Capture the cell that displays the provided text and extract its [X, Y] central coordinate. 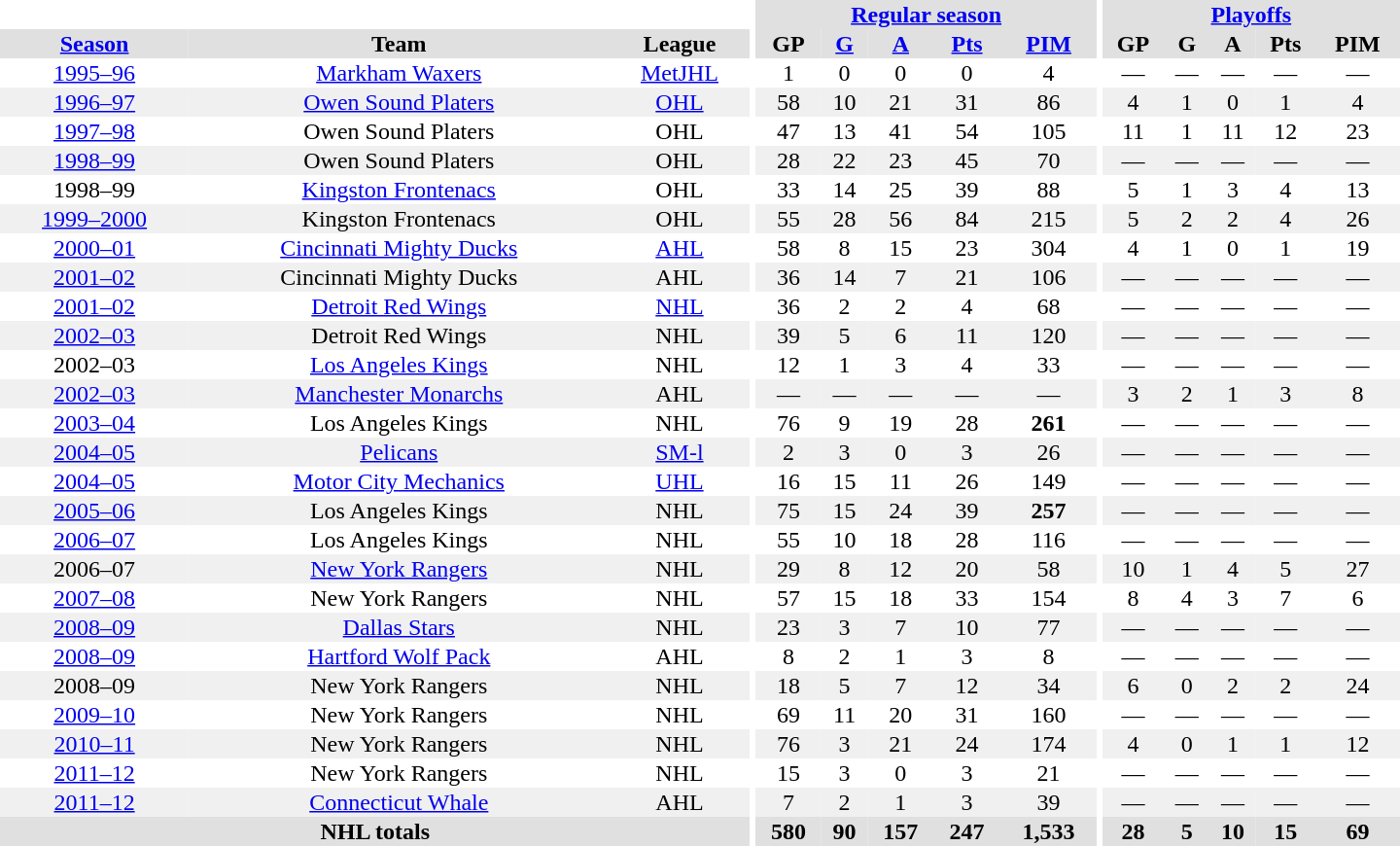
105 [1049, 131]
UHL [679, 481]
1995–96 [94, 73]
1999–2000 [94, 219]
Motor City Mechanics [399, 481]
261 [1049, 423]
2003–04 [94, 423]
120 [1049, 335]
154 [1049, 598]
160 [1049, 715]
34 [1049, 686]
215 [1049, 219]
68 [1049, 306]
25 [900, 190]
149 [1049, 481]
NHL totals [375, 831]
Connecticut Whale [399, 802]
77 [1049, 627]
57 [788, 598]
1997–98 [94, 131]
54 [966, 131]
League [679, 44]
41 [900, 131]
2009–10 [94, 715]
90 [844, 831]
2007–08 [94, 598]
Playoffs [1251, 15]
SM-l [679, 452]
Team [399, 44]
Hartford Wolf Pack [399, 656]
29 [788, 569]
Markham Waxers [399, 73]
174 [1049, 744]
Dallas Stars [399, 627]
86 [1049, 102]
106 [1049, 277]
84 [966, 219]
27 [1357, 569]
1996–97 [94, 102]
580 [788, 831]
45 [966, 160]
75 [788, 511]
257 [1049, 511]
Manchester Monarchs [399, 394]
2010–11 [94, 744]
22 [844, 160]
2000–01 [94, 248]
88 [1049, 190]
Season [94, 44]
Regular season [927, 15]
1,533 [1049, 831]
MetJHL [679, 73]
16 [788, 481]
9 [844, 423]
304 [1049, 248]
70 [1049, 160]
116 [1049, 540]
157 [900, 831]
Pelicans [399, 452]
247 [966, 831]
56 [900, 219]
2005–06 [94, 511]
47 [788, 131]
